From the cell containing the given text, extract its center point as [x, y] coordinate. 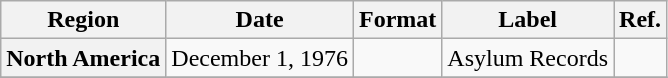
Ref. [640, 20]
North America [84, 58]
Asylum Records [528, 58]
Date [260, 20]
December 1, 1976 [260, 58]
Label [528, 20]
Region [84, 20]
Format [397, 20]
